Provide the [x, y] coordinate of the cell's center where the given text is located.  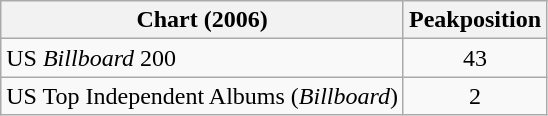
US Top Independent Albums (Billboard) [202, 96]
2 [474, 96]
US Billboard 200 [202, 58]
Peakposition [474, 20]
Chart (2006) [202, 20]
43 [474, 58]
